Search for the cell housing the specified text and yield its (X, Y) center coordinate. 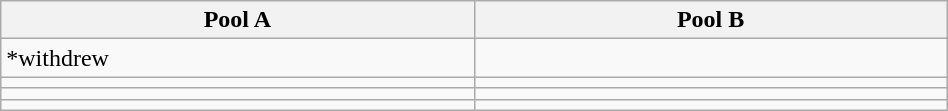
Pool B (710, 20)
*withdrew (238, 58)
Pool A (238, 20)
